Return the (X, Y) coordinate for the center point of the cell that contains the specified text.  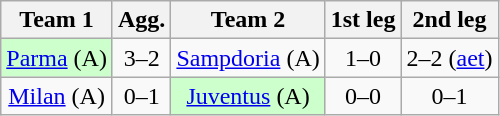
2nd leg (450, 20)
0–0 (363, 96)
Juventus (A) (248, 96)
Parma (A) (57, 58)
1st leg (363, 20)
Agg. (141, 20)
1–0 (363, 58)
Sampdoria (A) (248, 58)
3–2 (141, 58)
Team 2 (248, 20)
Team 1 (57, 20)
Milan (A) (57, 96)
2–2 (aet) (450, 58)
